Find where the given text appears and provide that cell's center as [X, Y] coordinate. 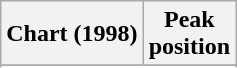
Chart (1998) [72, 34]
Peakposition [189, 34]
